Extract the [x, y] coordinate from the center of the cell holding the provided text.  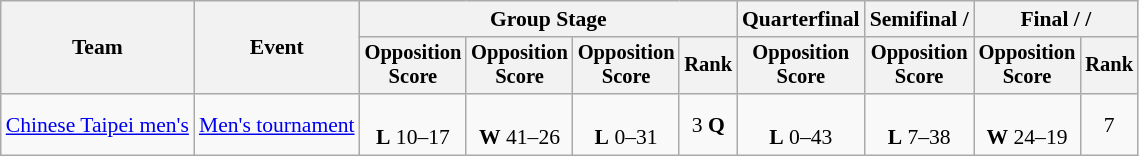
Team [98, 48]
L 10–17 [414, 124]
7 [1109, 124]
W 41–26 [520, 124]
Men's tournament [277, 124]
Final / / [1056, 19]
W 24–19 [1028, 124]
Group Stage [548, 19]
L 0–31 [626, 124]
L 0–43 [801, 124]
Event [277, 48]
3 Q [708, 124]
L 7–38 [920, 124]
Semifinal / [920, 19]
Chinese Taipei men's [98, 124]
Quarterfinal [801, 19]
